Search for the cell housing the specified text and yield its [x, y] center coordinate. 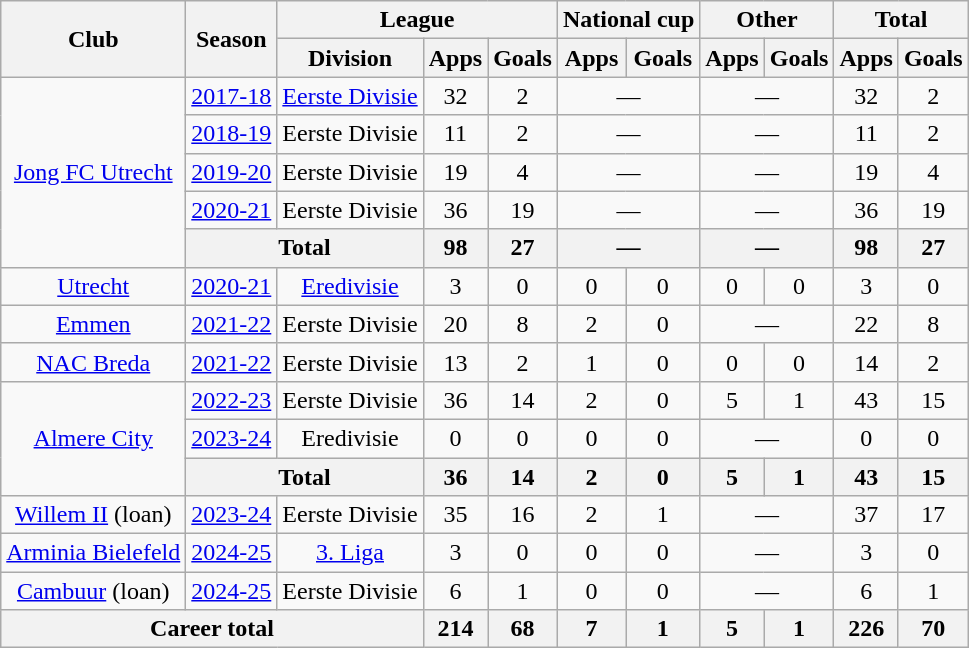
Club [94, 39]
17 [933, 515]
2018-19 [232, 134]
Emmen [94, 324]
35 [455, 515]
16 [523, 515]
Willem II (loan) [94, 515]
2022-23 [232, 400]
Arminia Bielefeld [94, 553]
Division [350, 58]
70 [933, 629]
214 [455, 629]
League [418, 20]
68 [523, 629]
20 [455, 324]
Utrecht [94, 286]
13 [455, 362]
Jong FC Utrecht [94, 172]
Other [767, 20]
22 [866, 324]
226 [866, 629]
Career total [212, 629]
National cup [628, 20]
NAC Breda [94, 362]
37 [866, 515]
Cambuur (loan) [94, 591]
2019-20 [232, 172]
Almere City [94, 438]
7 [591, 629]
3. Liga [350, 553]
2017-18 [232, 96]
Season [232, 39]
